From the cell containing the given text, extract its center point as [X, Y] coordinate. 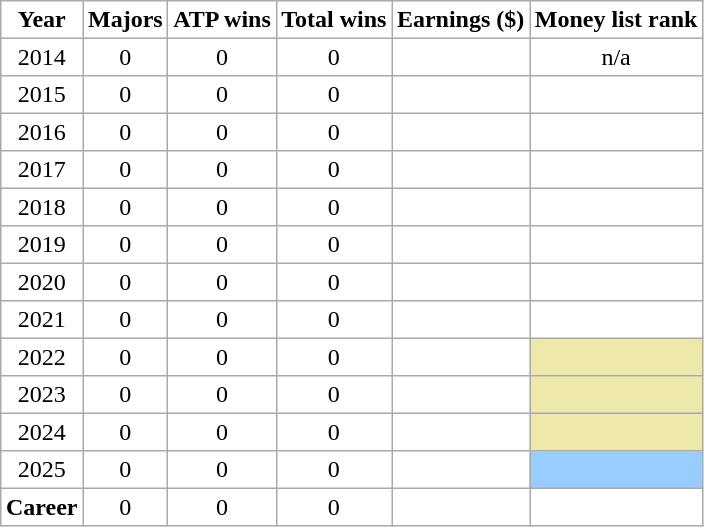
Total wins [334, 20]
2019 [42, 245]
Money list rank [616, 20]
Career [42, 507]
Earnings ($) [461, 20]
2024 [42, 432]
ATP wins [222, 20]
Year [42, 20]
2018 [42, 207]
2023 [42, 395]
2015 [42, 95]
2025 [42, 470]
Majors [126, 20]
2016 [42, 132]
2014 [42, 57]
2017 [42, 170]
2020 [42, 282]
2022 [42, 357]
n/a [616, 57]
2021 [42, 320]
